Find where the given text appears and provide that cell's center as [x, y] coordinate. 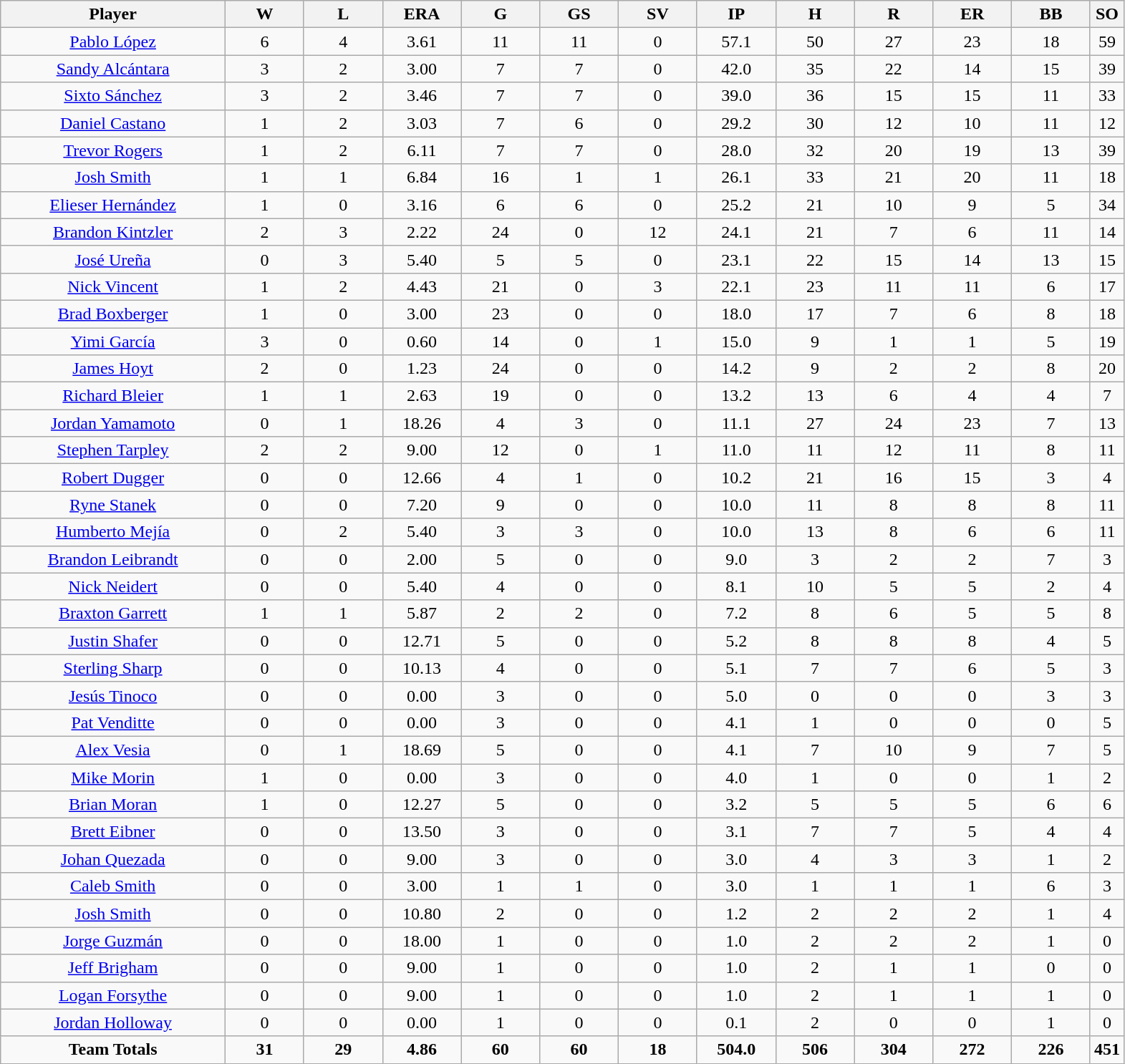
Brandon Kintzler [113, 232]
31 [264, 1050]
3.61 [422, 42]
35 [815, 69]
Brian Moran [113, 805]
Mike Morin [113, 777]
272 [972, 1050]
Jordan Yamamoto [113, 423]
23.1 [736, 259]
2.00 [422, 559]
3.16 [422, 205]
Player [113, 14]
Elieser Hernández [113, 205]
10.13 [422, 668]
304 [894, 1050]
3.1 [736, 832]
SO [1107, 14]
Sterling Sharp [113, 668]
504.0 [736, 1050]
Jesús Tinoco [113, 695]
8.1 [736, 586]
11.1 [736, 423]
Pablo López [113, 42]
30 [815, 123]
L [343, 14]
29 [343, 1050]
Johan Quezada [113, 859]
39.0 [736, 96]
3.03 [422, 123]
13.50 [422, 832]
BB [1051, 14]
James Hoyt [113, 369]
Sixto Sánchez [113, 96]
GS [579, 14]
50 [815, 42]
3.2 [736, 805]
Caleb Smith [113, 886]
Jeff Brigham [113, 968]
SV [658, 14]
Yimi García [113, 342]
Stephen Tarpley [113, 450]
10.2 [736, 478]
Daniel Castano [113, 123]
Justin Shafer [113, 641]
59 [1107, 42]
Humberto Mejía [113, 532]
12.66 [422, 478]
11.0 [736, 450]
2.22 [422, 232]
Logan Forsythe [113, 995]
451 [1107, 1050]
12.27 [422, 805]
Jordan Holloway [113, 1022]
Robert Dugger [113, 478]
26.1 [736, 178]
25.2 [736, 205]
10.80 [422, 914]
226 [1051, 1050]
18.26 [422, 423]
Pat Venditte [113, 722]
Brandon Leibrandt [113, 559]
Nick Vincent [113, 286]
9.0 [736, 559]
R [894, 14]
4.0 [736, 777]
34 [1107, 205]
Jorge Guzmán [113, 941]
1.23 [422, 369]
28.0 [736, 150]
5.1 [736, 668]
0.60 [422, 342]
18.69 [422, 750]
22.1 [736, 286]
G [501, 14]
H [815, 14]
24.1 [736, 232]
18.00 [422, 941]
6.11 [422, 150]
12.71 [422, 641]
Brad Boxberger [113, 314]
5.87 [422, 614]
Team Totals [113, 1050]
506 [815, 1050]
6.84 [422, 178]
29.2 [736, 123]
Brett Eibner [113, 832]
3.46 [422, 96]
Nick Neidert [113, 586]
4.43 [422, 286]
José Ureña [113, 259]
5.2 [736, 641]
18.0 [736, 314]
ERA [422, 14]
36 [815, 96]
7.2 [736, 614]
5.0 [736, 695]
57.1 [736, 42]
32 [815, 150]
Richard Bleier [113, 396]
2.63 [422, 396]
IP [736, 14]
ER [972, 14]
7.20 [422, 505]
Alex Vesia [113, 750]
W [264, 14]
Ryne Stanek [113, 505]
13.2 [736, 396]
Sandy Alcántara [113, 69]
4.86 [422, 1050]
0.1 [736, 1022]
14.2 [736, 369]
Braxton Garrett [113, 614]
1.2 [736, 914]
Trevor Rogers [113, 150]
42.0 [736, 69]
15.0 [736, 342]
